Detect which cell encompasses the target text, then output its (x, y) center coordinate. 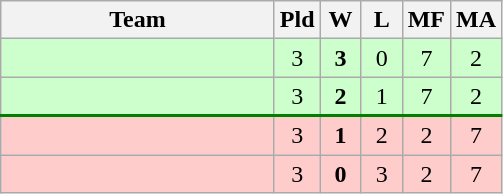
W (340, 20)
Pld (297, 20)
L (382, 20)
Team (138, 20)
MA (476, 20)
MF (426, 20)
